Find where the given text appears and provide that cell's center as [x, y] coordinate. 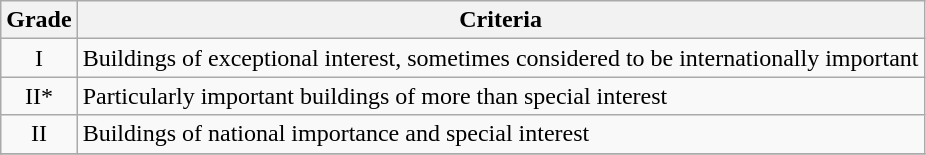
Grade [39, 20]
I [39, 58]
Particularly important buildings of more than special interest [500, 96]
II [39, 134]
II* [39, 96]
Buildings of exceptional interest, sometimes considered to be internationally important [500, 58]
Buildings of national importance and special interest [500, 134]
Criteria [500, 20]
